Find where the given text appears and provide that cell's center as [X, Y] coordinate. 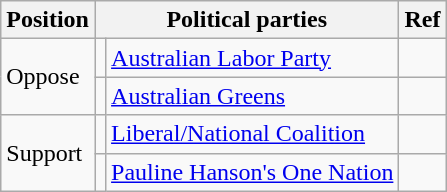
Pauline Hanson's One Nation [252, 172]
Liberal/National Coalition [252, 134]
Ref [422, 20]
Position [48, 20]
Australian Greens [252, 96]
Support [48, 153]
Political parties [246, 20]
Oppose [48, 77]
Australian Labor Party [252, 58]
